Return the [X, Y] coordinate for the center point of the cell that contains the specified text.  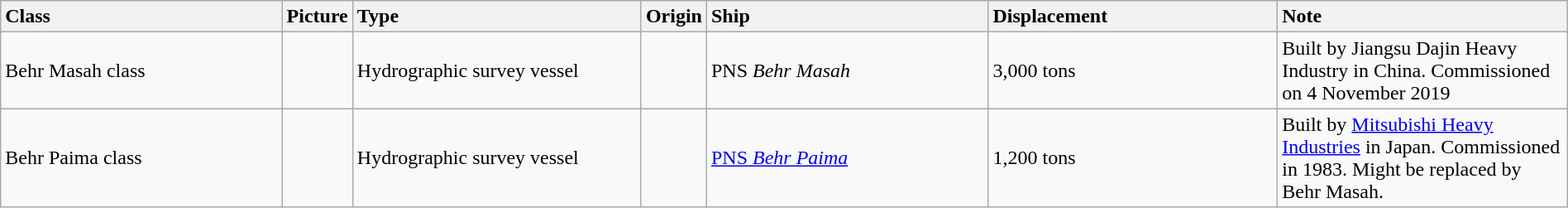
Type [496, 17]
1,200 tons [1133, 157]
Built by Jiangsu Dajin Heavy Industry in China. Commissioned on 4 November 2019 [1422, 70]
Displacement [1133, 17]
Behr Masah class [141, 70]
Built by Mitsubishi Heavy Industries in Japan. Commissioned in 1983. Might be replaced by Behr Masah. [1422, 157]
PNS Behr Paima [847, 157]
PNS Behr Masah [847, 70]
Class [141, 17]
Note [1422, 17]
Origin [673, 17]
Behr Paima class [141, 157]
Picture [318, 17]
3,000 tons [1133, 70]
Ship [847, 17]
